Locate the cell with the specified text and output its (X, Y) center coordinate. 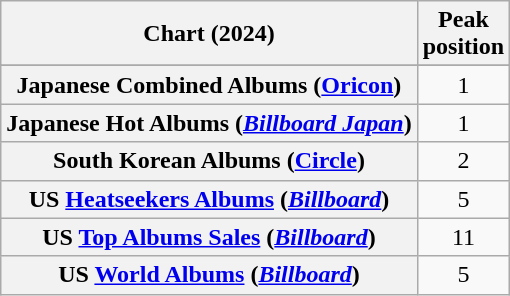
South Korean Albums (Circle) (209, 161)
US Heatseekers Albums (Billboard) (209, 199)
US Top Albums Sales (Billboard) (209, 237)
Japanese Hot Albums (Billboard Japan) (209, 123)
US World Albums (Billboard) (209, 275)
Japanese Combined Albums (Oricon) (209, 85)
Peakposition (463, 34)
Chart (2024) (209, 34)
11 (463, 237)
2 (463, 161)
